Provide the [x, y] coordinate of the cell's center where the given text is located.  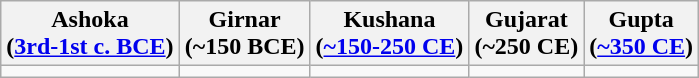
Gupta(~350 CE) [642, 34]
Gujarat(~250 CE) [526, 34]
Ashoka(3rd-1st c. BCE) [90, 34]
Kushana(~150-250 CE) [390, 34]
Girnar(~150 BCE) [244, 34]
